Pinpoint the cell where the given text exists, returning its (x, y) midpoint coordinate. 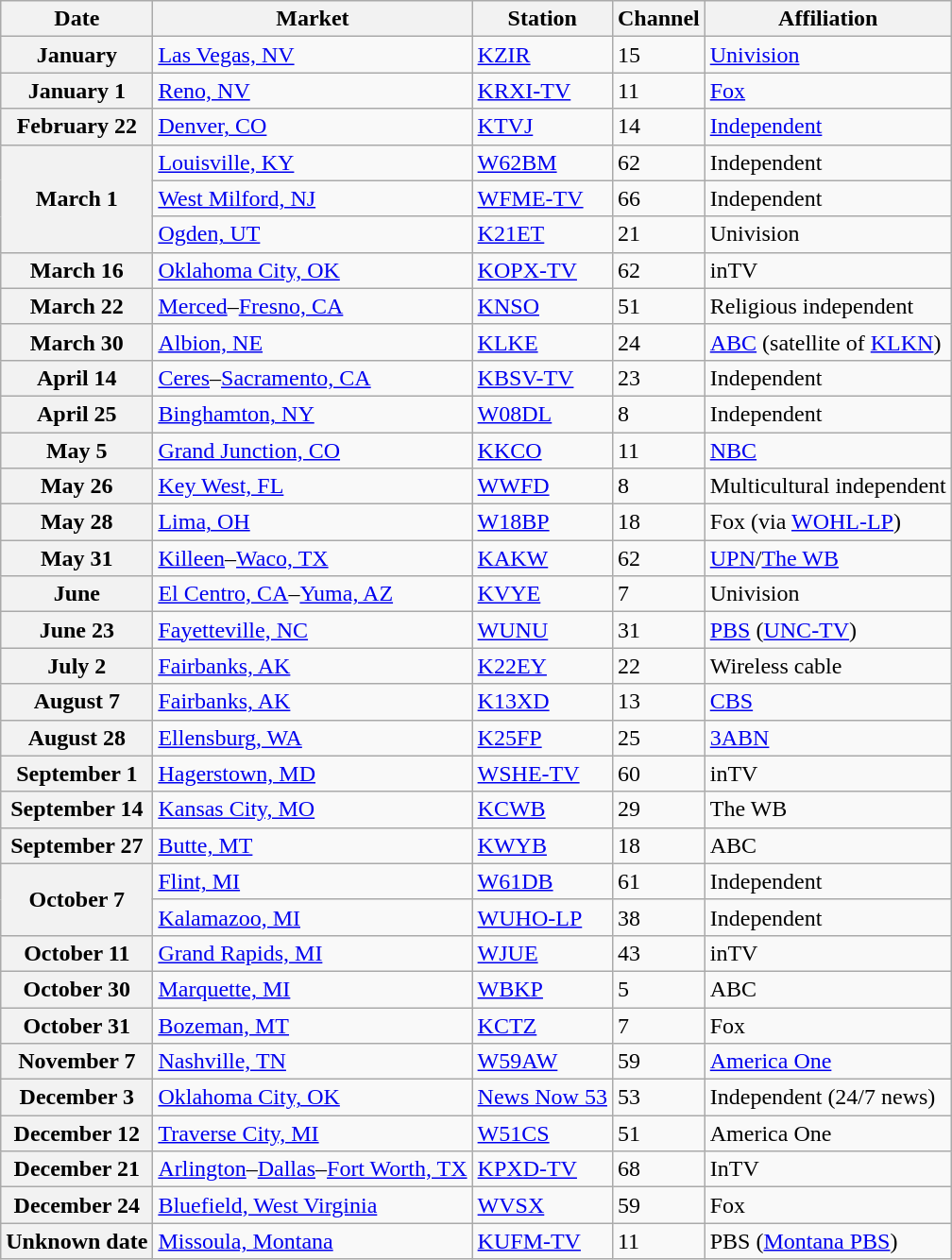
Kalamazoo, MI (313, 917)
January 1 (77, 91)
Kansas City, MO (313, 809)
5 (658, 989)
13 (658, 702)
October 30 (77, 989)
KCWB (542, 809)
KPXD-TV (542, 1169)
InTV (827, 1169)
Ellensburg, WA (313, 738)
K21ET (542, 234)
KZIR (542, 55)
K22EY (542, 666)
May 28 (77, 522)
PBS (UNC-TV) (827, 630)
UPN/The WB (827, 558)
WUNU (542, 630)
Ceres–Sacramento, CA (313, 378)
October 11 (77, 953)
WFME-TV (542, 198)
Flint, MI (313, 881)
CBS (827, 702)
W51CS (542, 1133)
PBS (Montana PBS) (827, 1241)
December 3 (77, 1098)
Wireless cable (827, 666)
Nashville, TN (313, 1062)
December 21 (77, 1169)
October 31 (77, 1025)
April 25 (77, 414)
66 (658, 198)
Reno, NV (313, 91)
3ABN (827, 738)
Bozeman, MT (313, 1025)
W59AW (542, 1062)
KRXI-TV (542, 91)
KUFM-TV (542, 1241)
July 2 (77, 666)
Killeen–Waco, TX (313, 558)
WWFD (542, 486)
W62BM (542, 162)
May 5 (77, 451)
15 (658, 55)
Station (542, 19)
KAKW (542, 558)
Marquette, MI (313, 989)
KTVJ (542, 127)
23 (658, 378)
K13XD (542, 702)
November 7 (77, 1062)
Multicultural independent (827, 486)
WUHO-LP (542, 917)
25 (658, 738)
W18BP (542, 522)
NBC (827, 451)
31 (658, 630)
Albion, NE (313, 342)
KLKE (542, 342)
KNSO (542, 306)
43 (658, 953)
KKCO (542, 451)
June (77, 594)
Grand Junction, CO (313, 451)
Market (313, 19)
53 (658, 1098)
Las Vegas, NV (313, 55)
August 7 (77, 702)
Merced–Fresno, CA (313, 306)
El Centro, CA–Yuma, AZ (313, 594)
60 (658, 774)
WVSX (542, 1205)
Channel (658, 19)
Lima, OH (313, 522)
The WB (827, 809)
October 7 (77, 899)
March 30 (77, 342)
14 (658, 127)
K25FP (542, 738)
Fayetteville, NC (313, 630)
Binghamton, NY (313, 414)
68 (658, 1169)
December 24 (77, 1205)
21 (658, 234)
August 28 (77, 738)
September 27 (77, 845)
Unknown date (77, 1241)
March 16 (77, 270)
61 (658, 881)
Grand Rapids, MI (313, 953)
38 (658, 917)
ABC (satellite of KLKN) (827, 342)
WBKP (542, 989)
Religious independent (827, 306)
Ogden, UT (313, 234)
Fox (via WOHL-LP) (827, 522)
KVYE (542, 594)
Independent (24/7 news) (827, 1098)
March 22 (77, 306)
KCTZ (542, 1025)
Missoula, Montana (313, 1241)
Hagerstown, MD (313, 774)
Affiliation (827, 19)
March 1 (77, 198)
June 23 (77, 630)
April 14 (77, 378)
W08DL (542, 414)
KBSV-TV (542, 378)
Bluefield, West Virginia (313, 1205)
WSHE-TV (542, 774)
Louisville, KY (313, 162)
KWYB (542, 845)
24 (658, 342)
Date (77, 19)
WJUE (542, 953)
September 1 (77, 774)
29 (658, 809)
KOPX-TV (542, 270)
September 14 (77, 809)
22 (658, 666)
News Now 53 (542, 1098)
West Milford, NJ (313, 198)
January (77, 55)
May 31 (77, 558)
Butte, MT (313, 845)
Key West, FL (313, 486)
Arlington–Dallas–Fort Worth, TX (313, 1169)
Traverse City, MI (313, 1133)
May 26 (77, 486)
W61DB (542, 881)
December 12 (77, 1133)
Denver, CO (313, 127)
February 22 (77, 127)
